Pinpoint the cell where the given text exists, returning its [x, y] midpoint coordinate. 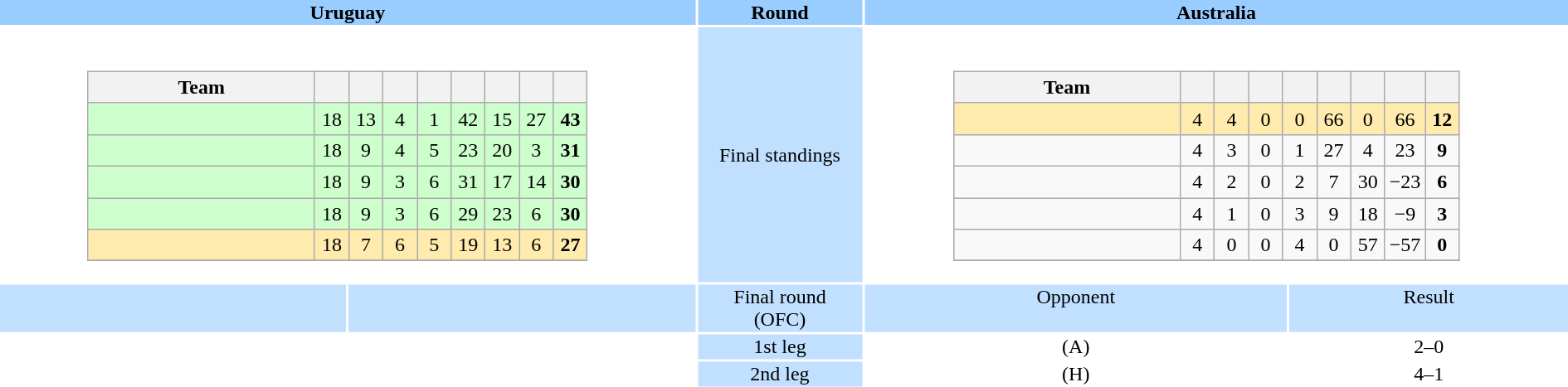
(A) [1075, 347]
17 [503, 181]
(H) [1075, 375]
−23 [1405, 181]
15 [503, 119]
Round [780, 12]
−9 [1405, 213]
14 [536, 181]
42 [468, 119]
43 [571, 119]
12 [1442, 119]
4–1 [1429, 375]
19 [468, 245]
Team 4 4 0 0 66 0 66 12 4 3 0 1 27 4 23 9 4 2 0 2 7 30 −23 6 4 1 0 3 9 18 −9 3 4 0 0 4 0 57 −57 0 [1216, 155]
2nd leg [780, 375]
Final standings [780, 155]
Result [1429, 308]
1st leg [780, 347]
Team 18 13 4 1 42 15 27 43 18 9 4 5 23 20 3 31 18 9 3 6 31 17 14 30 18 9 3 6 29 23 6 30 18 7 6 5 19 13 6 27 [348, 155]
57 [1367, 245]
Opponent [1075, 308]
−57 [1405, 245]
Final round (OFC) [780, 308]
2–0 [1429, 347]
20 [503, 150]
29 [468, 213]
Uruguay [348, 12]
Australia [1216, 12]
